Determine the (X, Y) coordinate at the center of the cell enclosing the given text.  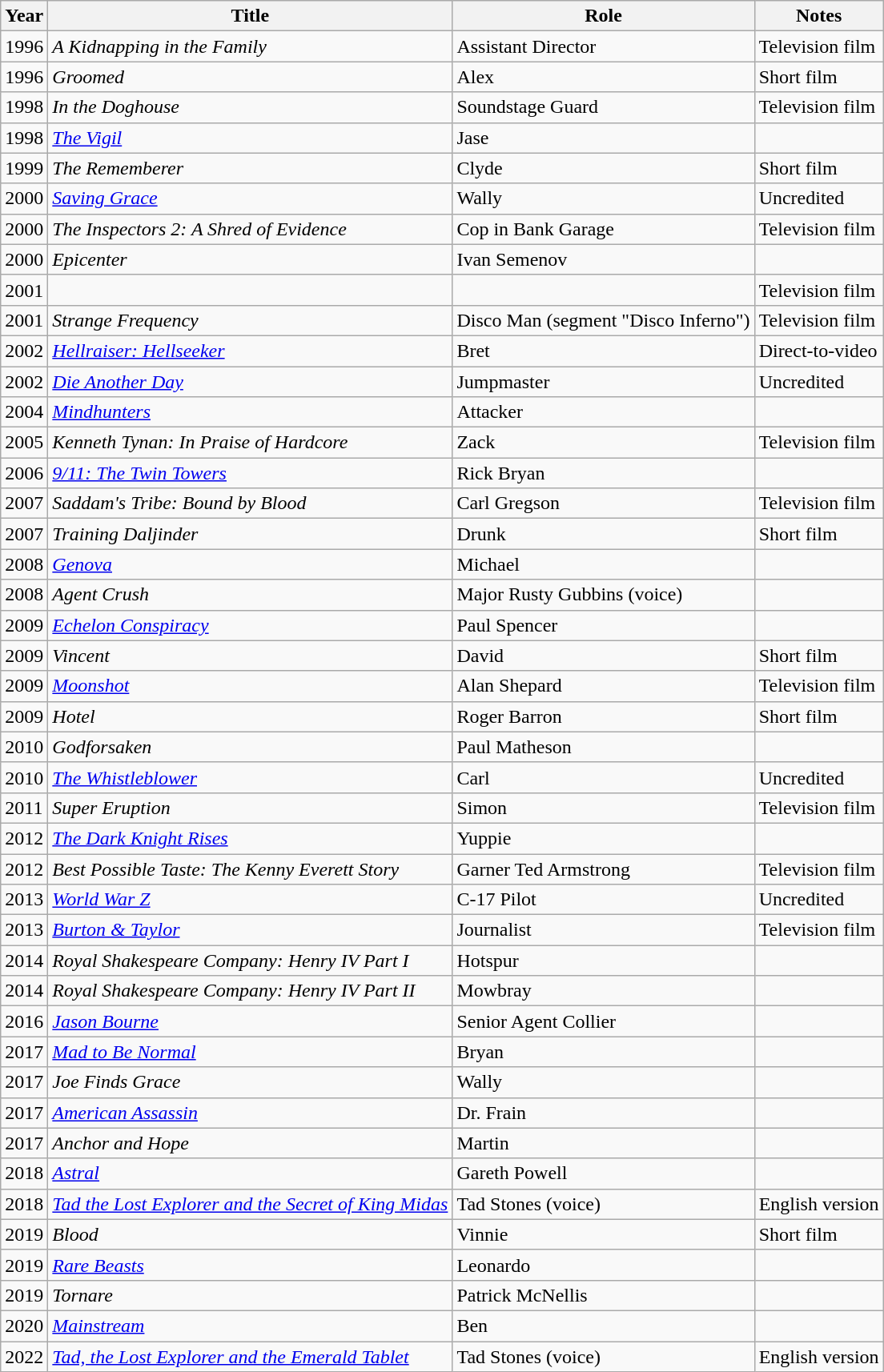
Hotspur (604, 961)
Paul Matheson (604, 747)
Ben (604, 1326)
Gareth Powell (604, 1173)
Senior Agent Collier (604, 1021)
9/11: The Twin Towers (250, 473)
Carl (604, 777)
Mindhunters (250, 412)
2006 (24, 473)
Carl Gregson (604, 503)
Major Rusty Gubbins (voice) (604, 595)
David (604, 656)
Dr. Frain (604, 1113)
Groomed (250, 77)
Astral (250, 1173)
Strange Frequency (250, 320)
Roger Barron (604, 716)
Jumpmaster (604, 382)
World War Z (250, 900)
Year (24, 16)
2004 (24, 412)
Saving Grace (250, 199)
Alan Shepard (604, 686)
Clyde (604, 168)
Vinnie (604, 1234)
Saddam's Tribe: Bound by Blood (250, 503)
Die Another Day (250, 382)
2022 (24, 1357)
Tad the Lost Explorer and the Secret of King Midas (250, 1204)
Attacker (604, 412)
Cop in Bank Garage (604, 229)
Yuppie (604, 838)
Role (604, 16)
Ivan Semenov (604, 259)
Training Daljinder (250, 534)
The Rememberer (250, 168)
Patrick McNellis (604, 1295)
Direct-to-video (818, 351)
The Vigil (250, 138)
Royal Shakespeare Company: Henry IV Part II (250, 991)
Echelon Conspiracy (250, 625)
Mad to Be Normal (250, 1052)
2005 (24, 443)
Simon (604, 808)
Hotel (250, 716)
Mowbray (604, 991)
Alex (604, 77)
The Whistleblower (250, 777)
Disco Man (segment "Disco Inferno") (604, 320)
2011 (24, 808)
C-17 Pilot (604, 900)
2016 (24, 1021)
A Kidnapping in the Family (250, 46)
Garner Ted Armstrong (604, 869)
1999 (24, 168)
2020 (24, 1326)
Martin (604, 1143)
Godforsaken (250, 747)
Epicenter (250, 259)
Soundstage Guard (604, 107)
Anchor and Hope (250, 1143)
Bryan (604, 1052)
American Assassin (250, 1113)
Drunk (604, 534)
Notes (818, 16)
In the Doghouse (250, 107)
Mainstream (250, 1326)
Genova (250, 564)
Michael (604, 564)
Zack (604, 443)
The Dark Knight Rises (250, 838)
Agent Crush (250, 595)
Royal Shakespeare Company: Henry IV Part I (250, 961)
Kenneth Tynan: In Praise of Hardcore (250, 443)
Blood (250, 1234)
Burton & Taylor (250, 930)
Jason Bourne (250, 1021)
Hellraiser: Hellseeker (250, 351)
Assistant Director (604, 46)
Moonshot (250, 686)
The Inspectors 2: A Shred of Evidence (250, 229)
Jase (604, 138)
Paul Spencer (604, 625)
Leonardo (604, 1265)
Super Eruption (250, 808)
Best Possible Taste: The Kenny Everett Story (250, 869)
Rare Beasts (250, 1265)
Tornare (250, 1295)
Rick Bryan (604, 473)
Title (250, 16)
Joe Finds Grace (250, 1082)
Tad, the Lost Explorer and the Emerald Tablet (250, 1357)
Vincent (250, 656)
Journalist (604, 930)
Bret (604, 351)
